Identify which cell holds the provided text, then report its [X, Y] central coordinate. 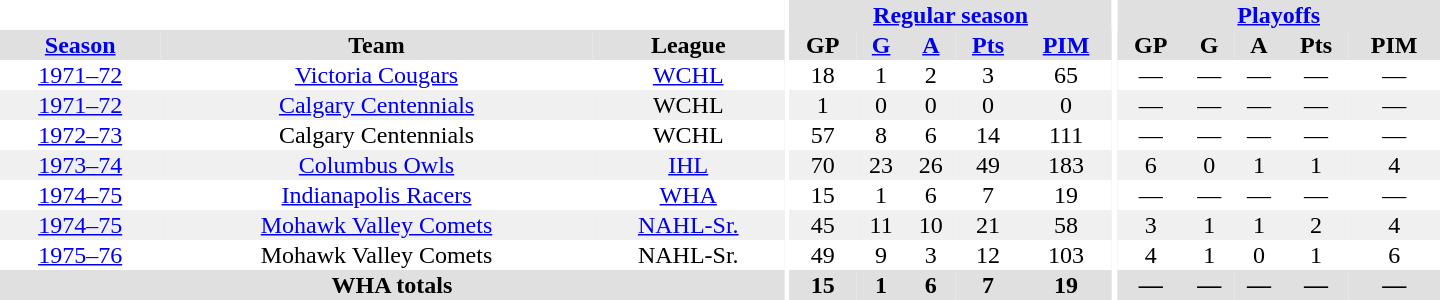
Columbus Owls [376, 165]
57 [822, 135]
45 [822, 225]
1972–73 [80, 135]
10 [931, 225]
9 [881, 255]
103 [1066, 255]
Season [80, 45]
WHA [688, 195]
Playoffs [1278, 15]
21 [988, 225]
1975–76 [80, 255]
Regular season [950, 15]
183 [1066, 165]
WHA totals [392, 285]
111 [1066, 135]
8 [881, 135]
Indianapolis Racers [376, 195]
23 [881, 165]
Team [376, 45]
65 [1066, 75]
11 [881, 225]
70 [822, 165]
26 [931, 165]
IHL [688, 165]
18 [822, 75]
League [688, 45]
Victoria Cougars [376, 75]
1973–74 [80, 165]
12 [988, 255]
14 [988, 135]
58 [1066, 225]
